Identify which cell holds the provided text, then report its [x, y] central coordinate. 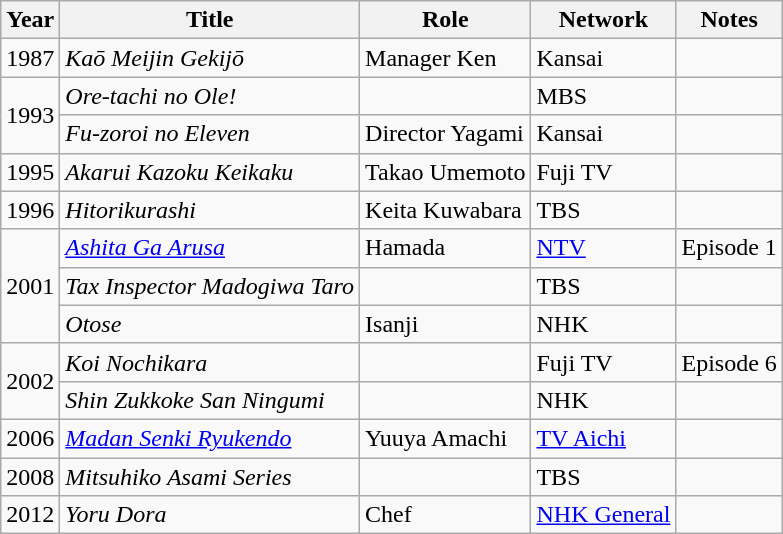
2012 [30, 515]
Otose [210, 324]
2006 [30, 438]
1996 [30, 210]
Episode 1 [729, 248]
Fu-zoroi no Eleven [210, 134]
Episode 6 [729, 362]
Ashita Ga Arusa [210, 248]
Role [446, 20]
Chef [446, 515]
Notes [729, 20]
1987 [30, 58]
Title [210, 20]
Tax Inspector Madogiwa Taro [210, 286]
Director Yagami [446, 134]
Yoru Dora [210, 515]
Takao Umemoto [446, 172]
Madan Senki Ryukendo [210, 438]
Mitsuhiko Asami Series [210, 477]
MBS [604, 96]
Manager Ken [446, 58]
2001 [30, 286]
1995 [30, 172]
NHK General [604, 515]
Keita Kuwabara [446, 210]
2008 [30, 477]
Yuuya Amachi [446, 438]
Akarui Kazoku Keikaku [210, 172]
Hamada [446, 248]
Year [30, 20]
Hitorikurashi [210, 210]
Koi Nochikara [210, 362]
Isanji [446, 324]
Shin Zukkoke San Ningumi [210, 400]
NTV [604, 248]
Network [604, 20]
TV Aichi [604, 438]
2002 [30, 381]
Ore-tachi no Ole! [210, 96]
1993 [30, 115]
Kaō Meijin Gekijō [210, 58]
